Provide the [X, Y] coordinate of the cell's center where the given text is located.  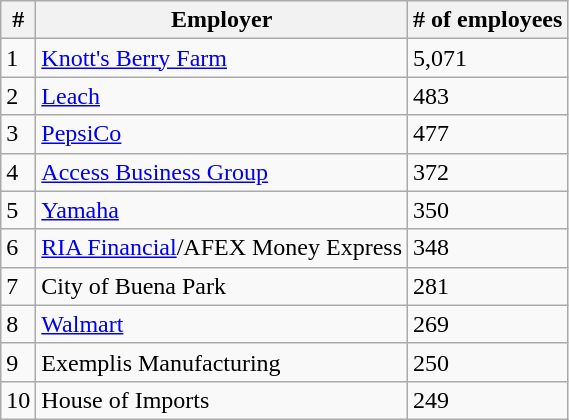
PepsiCo [222, 134]
250 [488, 362]
350 [488, 210]
1 [18, 58]
5 [18, 210]
4 [18, 172]
348 [488, 248]
2 [18, 96]
Knott's Berry Farm [222, 58]
Access Business Group [222, 172]
Leach [222, 96]
8 [18, 324]
9 [18, 362]
249 [488, 400]
# [18, 20]
477 [488, 134]
# of employees [488, 20]
Exemplis Manufacturing [222, 362]
372 [488, 172]
Yamaha [222, 210]
Walmart [222, 324]
6 [18, 248]
House of Imports [222, 400]
269 [488, 324]
7 [18, 286]
483 [488, 96]
3 [18, 134]
10 [18, 400]
281 [488, 286]
City of Buena Park [222, 286]
RIA Financial/AFEX Money Express [222, 248]
5,071 [488, 58]
Employer [222, 20]
